Capture the cell that displays the provided text and extract its [x, y] central coordinate. 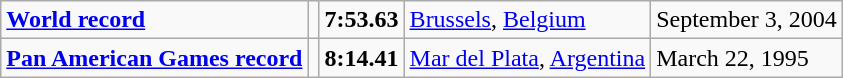
8:14.41 [362, 58]
March 22, 1995 [747, 58]
7:53.63 [362, 20]
September 3, 2004 [747, 20]
Pan American Games record [154, 58]
Brussels, Belgium [528, 20]
Mar del Plata, Argentina [528, 58]
World record [154, 20]
